Locate the cell with the specified text and output its [x, y] center coordinate. 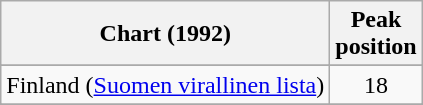
Finland (Suomen virallinen lista) [166, 85]
18 [376, 85]
Peakposition [376, 34]
Chart (1992) [166, 34]
